Locate the cell with the specified text and output its (X, Y) center coordinate. 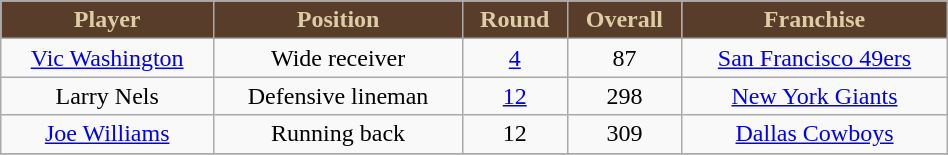
Vic Washington (108, 58)
Overall (624, 20)
New York Giants (814, 96)
Defensive lineman (338, 96)
Player (108, 20)
298 (624, 96)
Larry Nels (108, 96)
San Francisco 49ers (814, 58)
309 (624, 134)
87 (624, 58)
Franchise (814, 20)
Round (515, 20)
Dallas Cowboys (814, 134)
Running back (338, 134)
Wide receiver (338, 58)
Position (338, 20)
4 (515, 58)
Joe Williams (108, 134)
